Identify which cell holds the provided text, then report its (x, y) central coordinate. 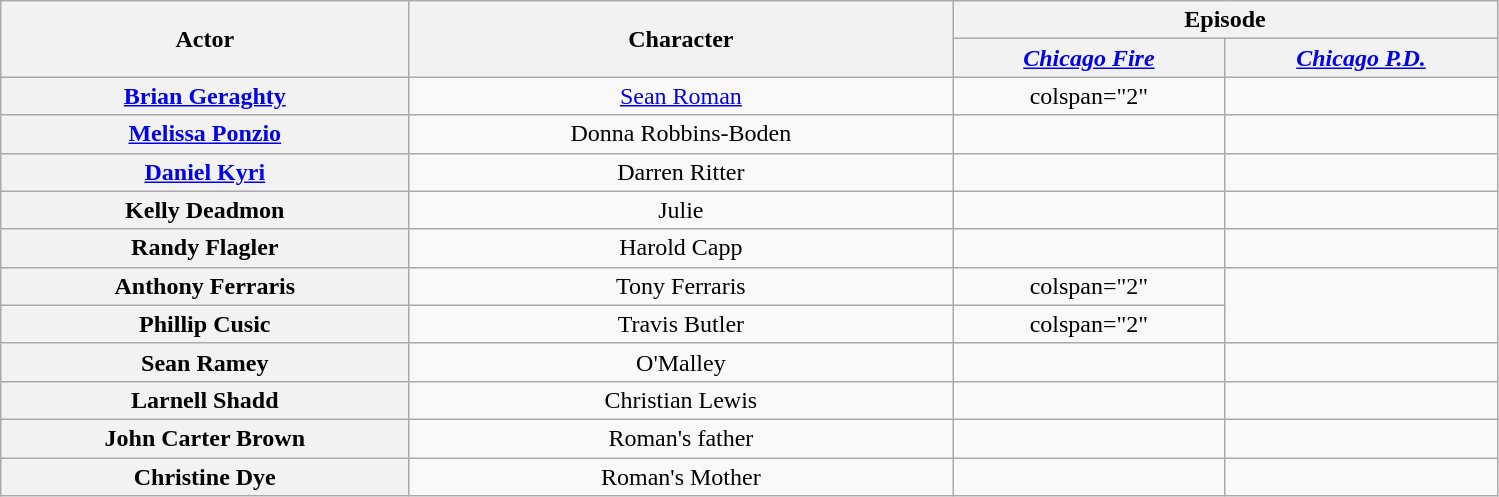
Roman's Mother (681, 477)
John Carter Brown (205, 438)
Sean Ramey (205, 362)
Sean Roman (681, 96)
Donna Robbins-Boden (681, 134)
Christian Lewis (681, 400)
Roman's father (681, 438)
Daniel Kyri (205, 172)
Chicago Fire (1089, 58)
Julie (681, 210)
Character (681, 39)
Christine Dye (205, 477)
Kelly Deadmon (205, 210)
Brian Geraghty (205, 96)
Episode (1225, 20)
Phillip Cusic (205, 324)
Melissa Ponzio (205, 134)
Actor (205, 39)
Randy Flagler (205, 248)
Harold Capp (681, 248)
Tony Ferraris (681, 286)
Travis Butler (681, 324)
Chicago P.D. (1361, 58)
O'Malley (681, 362)
Larnell Shadd (205, 400)
Anthony Ferraris (205, 286)
Darren Ritter (681, 172)
